Return [x, y] of the center of cell containing provided text 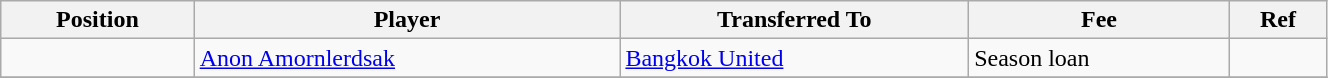
Player [407, 20]
Fee [1100, 20]
Ref [1278, 20]
Anon Amornlerdsak [407, 58]
Position [98, 20]
Season loan [1100, 58]
Transferred To [794, 20]
Bangkok United [794, 58]
